Locate the cell with the specified text and output its [X, Y] center coordinate. 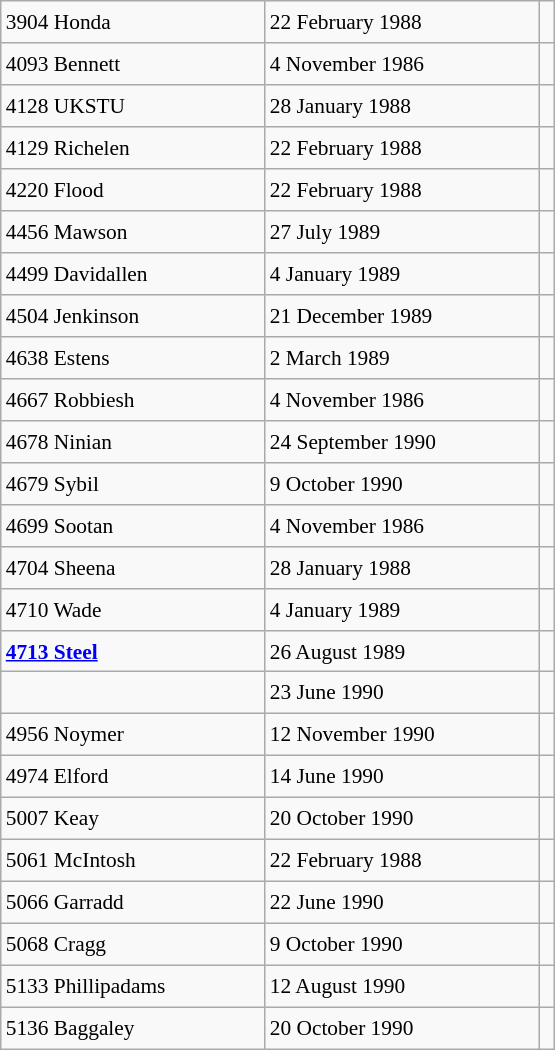
5007 Keay [133, 819]
4456 Mawson [133, 232]
5066 Garradd [133, 903]
4699 Sootan [133, 525]
5136 Baggaley [133, 1028]
5133 Phillipadams [133, 986]
4679 Sybil [133, 483]
5068 Cragg [133, 945]
5061 McIntosh [133, 861]
4678 Ninian [133, 441]
4974 Elford [133, 777]
4713 Steel [133, 651]
4093 Bennett [133, 64]
3904 Honda [133, 22]
4128 UKSTU [133, 106]
4129 Richelen [133, 148]
24 September 1990 [402, 441]
4504 Jenkinson [133, 316]
4704 Sheena [133, 567]
23 June 1990 [402, 693]
21 December 1989 [402, 316]
12 November 1990 [402, 735]
26 August 1989 [402, 651]
4710 Wade [133, 609]
4499 Davidallen [133, 274]
4956 Noymer [133, 735]
4667 Robbiesh [133, 399]
27 July 1989 [402, 232]
4638 Estens [133, 358]
22 June 1990 [402, 903]
2 March 1989 [402, 358]
4220 Flood [133, 190]
12 August 1990 [402, 986]
14 June 1990 [402, 777]
